Search for the cell housing the specified text and yield its (X, Y) center coordinate. 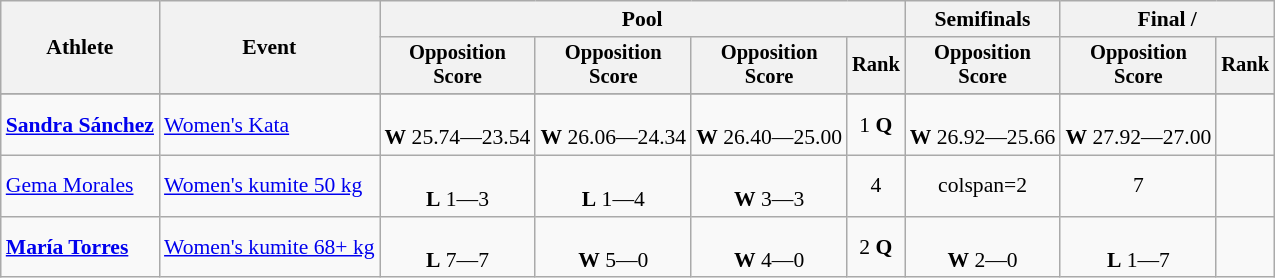
Women's Kata (270, 124)
Women's kumite 68+ kg (270, 248)
W 3—3 (769, 186)
1 Q (876, 124)
Semifinals (983, 19)
W 26.92—25.66 (983, 124)
L 1—4 (613, 186)
L 1—7 (1138, 248)
7 (1138, 186)
W 26.40—25.00 (769, 124)
L 7—7 (458, 248)
4 (876, 186)
Final / (1166, 19)
W 5—0 (613, 248)
Athlete (80, 48)
Gema Morales (80, 186)
W 2—0 (983, 248)
Event (270, 48)
W 26.06—24.34 (613, 124)
W 25.74—23.54 (458, 124)
L 1—3 (458, 186)
Pool (642, 19)
colspan=2 (983, 186)
Sandra Sánchez (80, 124)
W 4—0 (769, 248)
2 Q (876, 248)
María Torres (80, 248)
W 27.92—27.00 (1138, 124)
Women's kumite 50 kg (270, 186)
